From the cell containing the given text, extract its center point as (X, Y) coordinate. 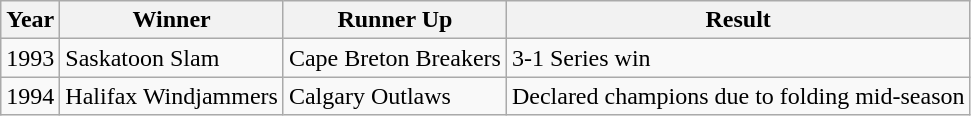
1993 (30, 58)
Result (738, 20)
Saskatoon Slam (172, 58)
3-1 Series win (738, 58)
Declared champions due to folding mid-season (738, 96)
Winner (172, 20)
Cape Breton Breakers (394, 58)
Year (30, 20)
Runner Up (394, 20)
1994 (30, 96)
Calgary Outlaws (394, 96)
Halifax Windjammers (172, 96)
